From the cell containing the given text, extract its center point as (x, y) coordinate. 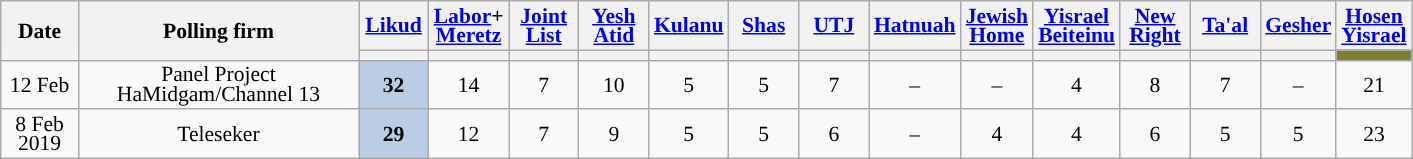
23 (1374, 134)
Panel Project HaMidgam/Channel 13 (218, 84)
NewRight (1155, 26)
Ta'al (1225, 26)
29 (393, 134)
Date (40, 30)
JewishHome (997, 26)
UTJ (834, 26)
Teleseker (218, 134)
9 (614, 134)
JointList (544, 26)
Shas (764, 26)
10 (614, 84)
14 (469, 84)
YisraelBeiteinu (1076, 26)
8 Feb 2019 (40, 134)
Hatnuah (915, 26)
HosenYisrael (1374, 26)
Labor+Meretz (469, 26)
YeshAtid (614, 26)
Gesher (1298, 26)
Polling firm (218, 30)
Likud (393, 26)
Kulanu (689, 26)
32 (393, 84)
21 (1374, 84)
12 (469, 134)
8 (1155, 84)
12 Feb (40, 84)
